Scan for the cell matching the given text and deliver its [x, y] coordinate at center. 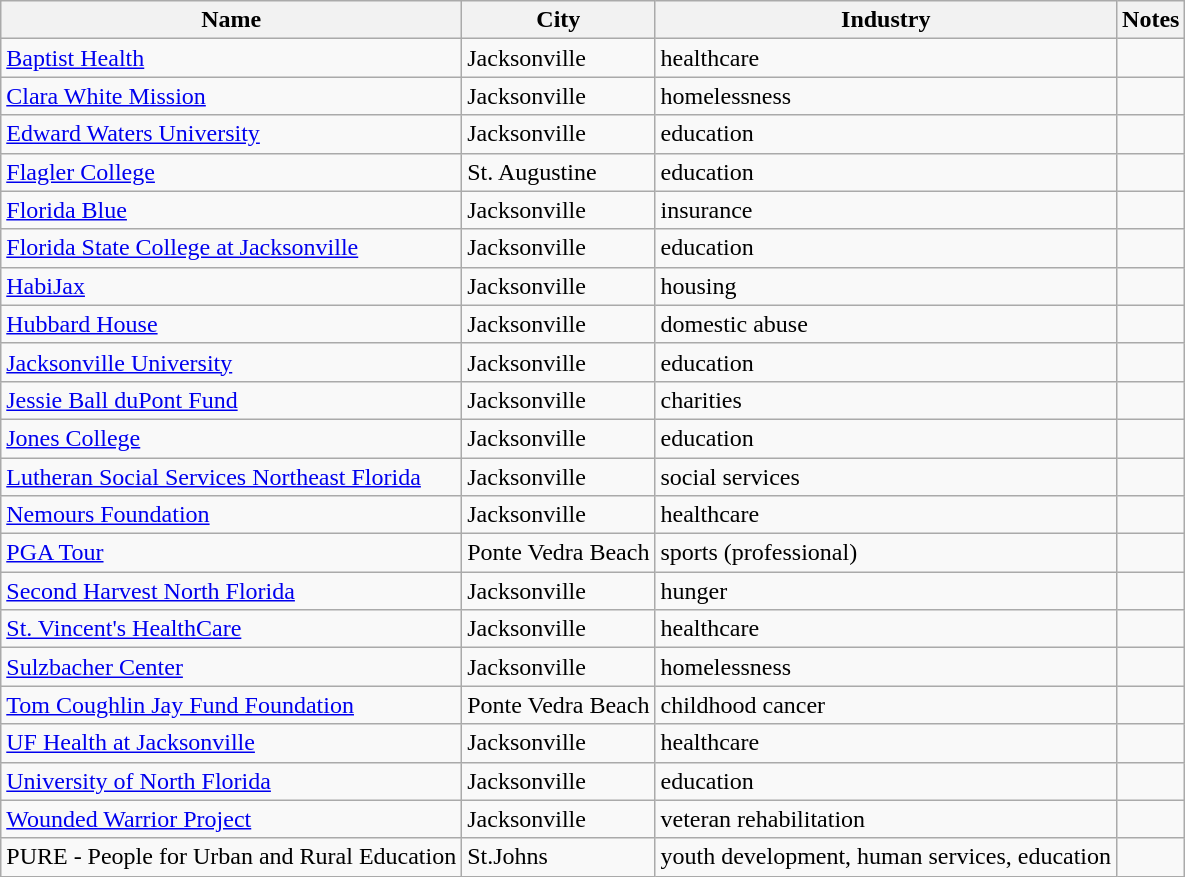
Baptist Health [232, 58]
Florida State College at Jacksonville [232, 248]
Wounded Warrior Project [232, 819]
Notes [1151, 20]
charities [886, 400]
Jacksonville University [232, 362]
Second Harvest North Florida [232, 591]
University of North Florida [232, 781]
insurance [886, 210]
Florida Blue [232, 210]
Sulzbacher Center [232, 667]
City [558, 20]
Jones College [232, 438]
youth development, human services, education [886, 857]
Name [232, 20]
Industry [886, 20]
St. Vincent's HealthCare [232, 629]
social services [886, 477]
childhood cancer [886, 705]
Flagler College [232, 172]
PURE - People for Urban and Rural Education [232, 857]
Tom Coughlin Jay Fund Foundation [232, 705]
Hubbard House [232, 324]
St. Augustine [558, 172]
UF Health at Jacksonville [232, 743]
St.Johns [558, 857]
Clara White Mission [232, 96]
Jessie Ball duPont Fund [232, 400]
HabiJax [232, 286]
PGA Tour [232, 553]
hunger [886, 591]
Lutheran Social Services Northeast Florida [232, 477]
sports (professional) [886, 553]
Nemours Foundation [232, 515]
Edward Waters University [232, 134]
housing [886, 286]
veteran rehabilitation [886, 819]
domestic abuse [886, 324]
